Output the [x, y] coordinate of the center of the cell containing the given text.  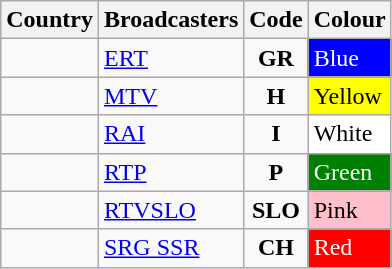
Yellow [350, 96]
P [276, 172]
Code [276, 20]
ERT [170, 58]
Green [350, 172]
White [350, 134]
SLO [276, 210]
GR [276, 58]
MTV [170, 96]
Blue [350, 58]
I [276, 134]
RTVSLO [170, 210]
RTP [170, 172]
Red [350, 248]
Broadcasters [170, 20]
Colour [350, 20]
Pink [350, 210]
SRG SSR [170, 248]
CH [276, 248]
H [276, 96]
Country [50, 20]
RAI [170, 134]
